Return the (X, Y) coordinate for the center point of the cell that contains the specified text.  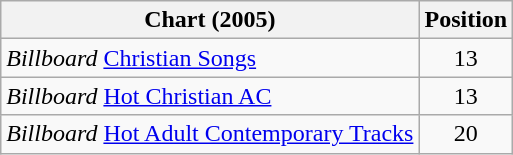
Chart (2005) (210, 20)
Position (466, 20)
Billboard Christian Songs (210, 58)
Billboard Hot Christian AC (210, 96)
Billboard Hot Adult Contemporary Tracks (210, 134)
20 (466, 134)
